Return the [x, y] coordinate for the center point of the cell that contains the specified text.  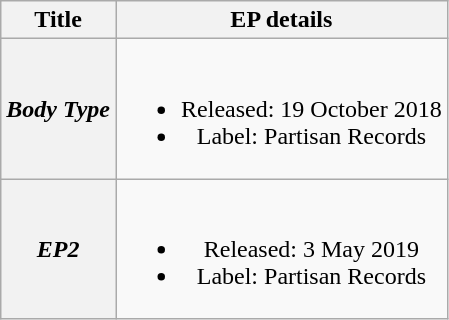
EP2 [58, 249]
Body Type [58, 109]
EP details [282, 20]
Title [58, 20]
Released: 19 October 2018Label: Partisan Records [282, 109]
Released: 3 May 2019Label: Partisan Records [282, 249]
